Search for the cell housing the specified text and yield its (x, y) center coordinate. 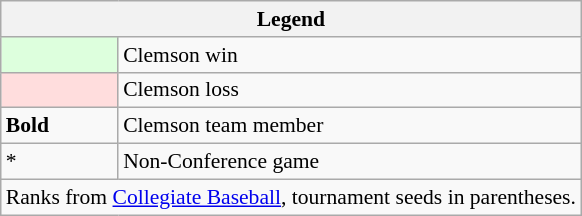
* (60, 162)
Non-Conference game (350, 162)
Bold (60, 126)
Ranks from Collegiate Baseball, tournament seeds in parentheses. (291, 197)
Clemson team member (350, 126)
Clemson loss (350, 90)
Legend (291, 19)
Clemson win (350, 55)
